Provide the (x, y) coordinate of the cell's center where the given text is located.  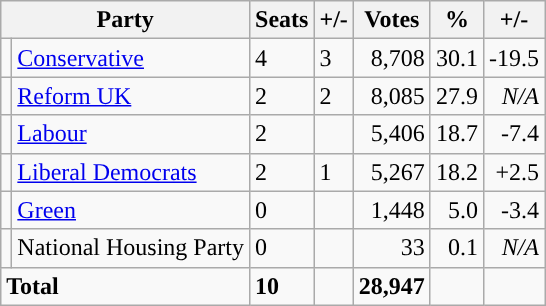
-7.4 (514, 134)
Seats (282, 20)
1,448 (392, 210)
5,406 (392, 134)
Liberal Democrats (131, 172)
27.9 (456, 96)
30.1 (456, 58)
3 (334, 58)
Green (131, 210)
18.7 (456, 134)
Conservative (131, 58)
28,947 (392, 286)
1 (334, 172)
Reform UK (131, 96)
Labour (131, 134)
8,085 (392, 96)
5,267 (392, 172)
-3.4 (514, 210)
Total (126, 286)
-19.5 (514, 58)
+2.5 (514, 172)
33 (392, 248)
8,708 (392, 58)
Votes (392, 20)
10 (282, 286)
Party (126, 20)
4 (282, 58)
5.0 (456, 210)
National Housing Party (131, 248)
18.2 (456, 172)
% (456, 20)
0.1 (456, 248)
